Return the [X, Y] coordinate for the center point of the cell that contains the specified text.  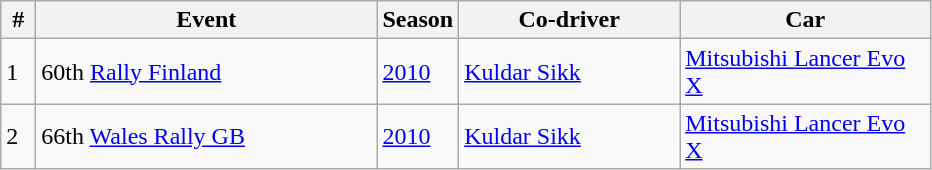
Event [206, 20]
2 [18, 136]
60th Rally Finland [206, 72]
1 [18, 72]
Co-driver [570, 20]
Car [806, 20]
# [18, 20]
66th Wales Rally GB [206, 136]
Season [418, 20]
